Capture the cell that displays the provided text and extract its [X, Y] central coordinate. 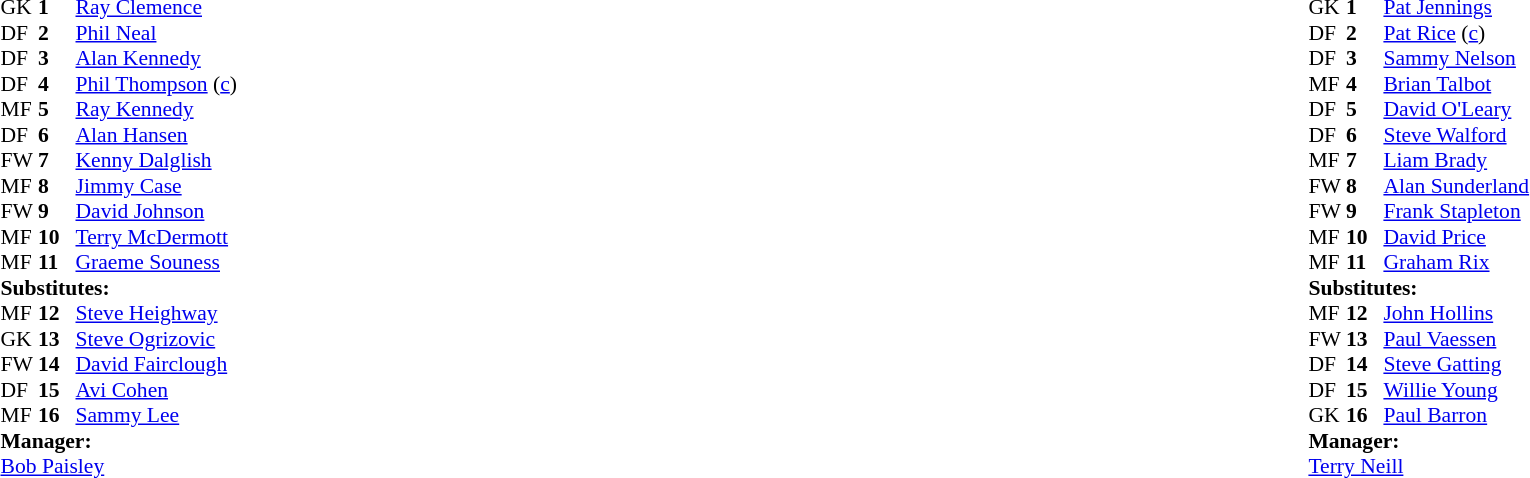
Phil Thompson (c) [157, 84]
John Hollins [1456, 313]
Kenny Dalglish [157, 161]
Paul Vaessen [1456, 339]
David Price [1456, 237]
Steve Gatting [1456, 365]
Steve Walford [1456, 135]
David Johnson [157, 211]
Steve Heighway [157, 313]
Alan Hansen [157, 135]
Sammy Nelson [1456, 59]
Pat Rice (c) [1456, 33]
Steve Ogrizovic [157, 339]
Brian Talbot [1456, 84]
Willie Young [1456, 390]
Alan Kennedy [157, 59]
Sammy Lee [157, 415]
David O'Leary [1456, 109]
Alan Sunderland [1456, 186]
Ray Kennedy [157, 109]
Frank Stapleton [1456, 211]
Phil Neal [157, 33]
Graeme Souness [157, 263]
Avi Cohen [157, 390]
David Fairclough [157, 365]
Paul Barron [1456, 415]
Terry McDermott [157, 237]
Liam Brady [1456, 161]
Jimmy Case [157, 186]
Graham Rix [1456, 263]
